Return (x, y) of the center of cell containing provided text 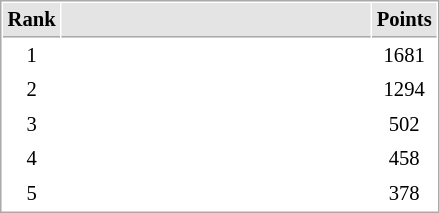
Rank (32, 20)
3 (32, 124)
378 (404, 194)
2 (32, 90)
1681 (404, 56)
458 (404, 158)
5 (32, 194)
502 (404, 124)
4 (32, 158)
1 (32, 56)
Points (404, 20)
1294 (404, 90)
